Return [x, y] of the center of cell containing provided text 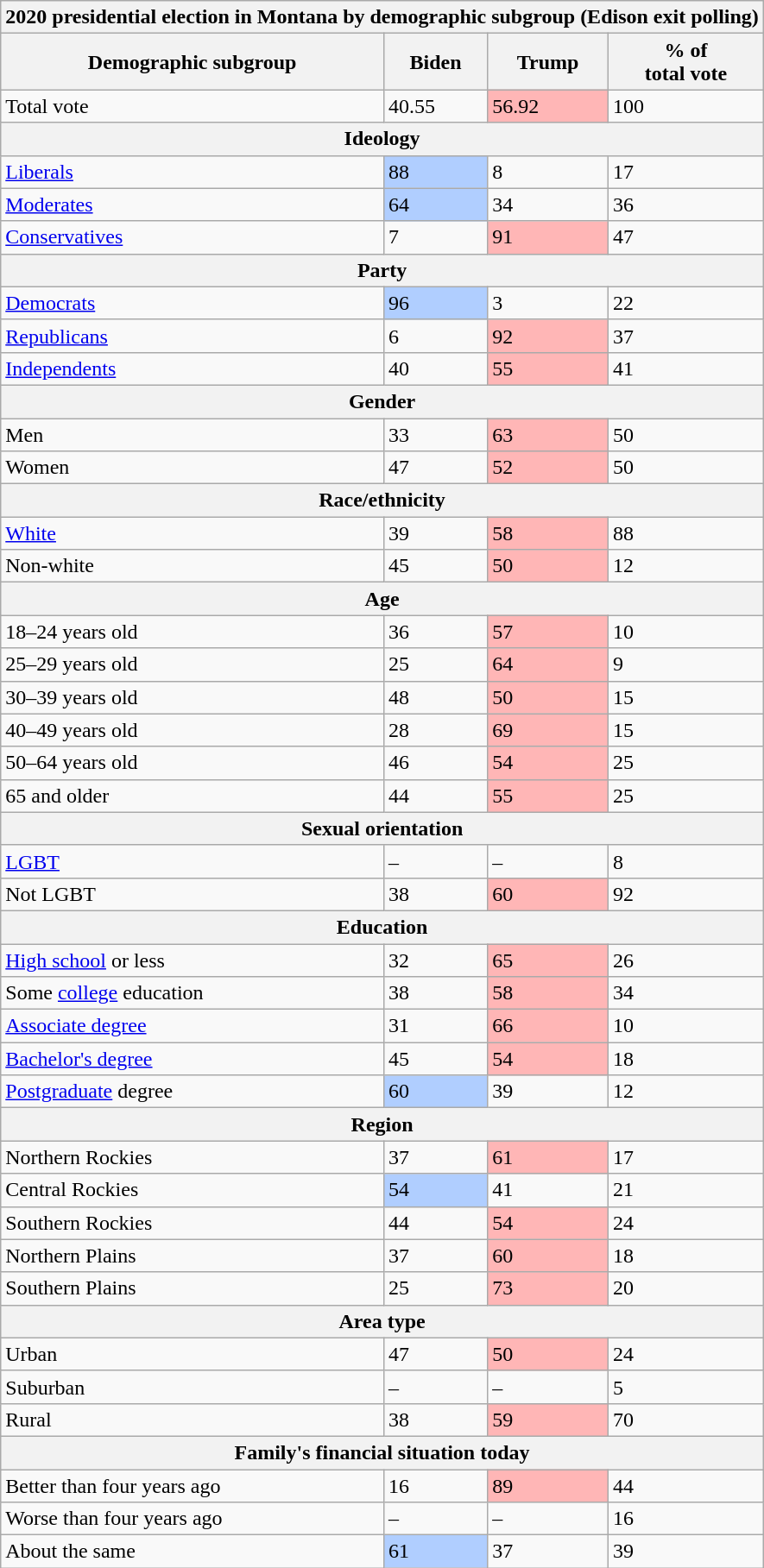
Moderates [193, 205]
65 [548, 960]
7 [435, 237]
33 [435, 434]
Ideology [382, 139]
32 [435, 960]
Northern Plains [193, 1256]
89 [548, 1485]
Better than four years ago [193, 1485]
Region [382, 1124]
Demographic subgroup [193, 62]
Rural [193, 1420]
Women [193, 468]
Some college education [193, 993]
Worse than four years ago [193, 1519]
Age [382, 599]
28 [435, 730]
91 [548, 237]
3 [548, 303]
Central Rockies [193, 1190]
Urban [193, 1354]
6 [435, 336]
% oftotal vote [685, 62]
52 [548, 468]
Total vote [193, 106]
Republicans [193, 336]
30–39 years old [193, 697]
2020 presidential election in Montana by demographic subgroup (Edison exit polling) [382, 17]
31 [435, 1026]
Liberals [193, 172]
Non-white [193, 566]
56.92 [548, 106]
22 [685, 303]
Biden [435, 62]
40.55 [435, 106]
Associate degree [193, 1026]
Northern Rockies [193, 1157]
25–29 years old [193, 664]
48 [435, 697]
96 [435, 303]
21 [685, 1190]
Gender [382, 401]
White [193, 533]
66 [548, 1026]
Area type [382, 1321]
57 [548, 632]
Sexual orientation [382, 828]
18–24 years old [193, 632]
Education [382, 927]
Conservatives [193, 237]
40 [435, 368]
Men [193, 434]
9 [685, 664]
100 [685, 106]
Postgraduate degree [193, 1092]
About the same [193, 1552]
65 and older [193, 796]
63 [548, 434]
50–64 years old [193, 763]
Not LGBT [193, 894]
73 [548, 1288]
Independents [193, 368]
Suburban [193, 1387]
5 [685, 1387]
Party [382, 270]
Southern Rockies [193, 1223]
26 [685, 960]
Race/ethnicity [382, 501]
Family's financial situation today [382, 1452]
69 [548, 730]
Southern Plains [193, 1288]
46 [435, 763]
LGBT [193, 861]
Trump [548, 62]
70 [685, 1420]
High school or less [193, 960]
59 [548, 1420]
40–49 years old [193, 730]
Democrats [193, 303]
Bachelor's degree [193, 1059]
20 [685, 1288]
